Return (x, y) of the center of cell containing provided text 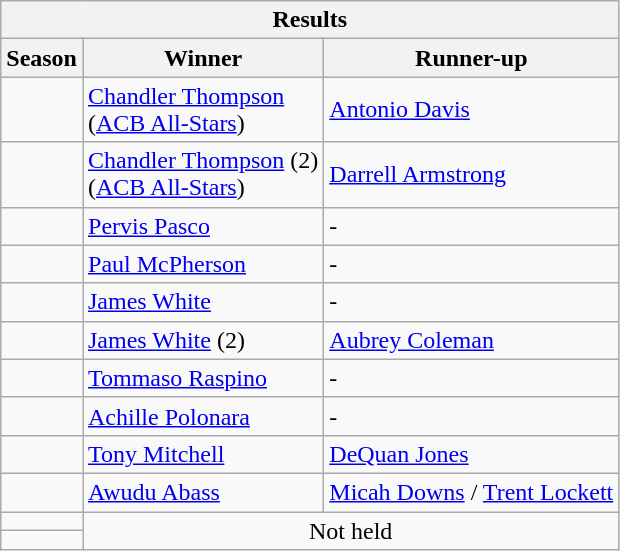
DeQuan Jones (472, 454)
Chandler Thompson (2) (ACB All-Stars) (202, 174)
Paul McPherson (202, 264)
Awudu Abass (202, 492)
Micah Downs / Trent Lockett (472, 492)
Tommaso Raspino (202, 378)
Winner (202, 58)
Pervis Pasco (202, 226)
Achille Polonara (202, 416)
Tony Mitchell (202, 454)
James White (2) (202, 340)
Not held (350, 531)
Results (310, 20)
Aubrey Coleman (472, 340)
Antonio Davis (472, 110)
Season (42, 58)
James White (202, 302)
Runner-up (472, 58)
Darrell Armstrong (472, 174)
Chandler Thompson (ACB All-Stars) (202, 110)
